Capture the cell that displays the provided text and extract its [X, Y] central coordinate. 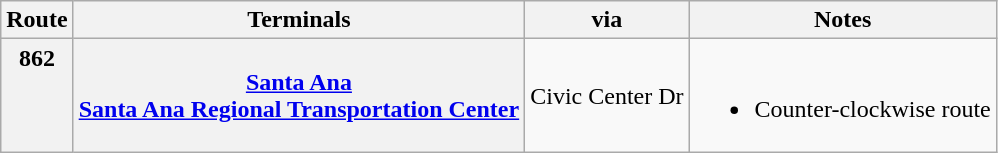
via [607, 20]
862 [37, 96]
Counter-clockwise route [842, 96]
Santa AnaSanta Ana Regional Transportation Center [299, 96]
Notes [842, 20]
Civic Center Dr [607, 96]
Terminals [299, 20]
Route [37, 20]
